Detect which cell encompasses the target text, then output its [X, Y] center coordinate. 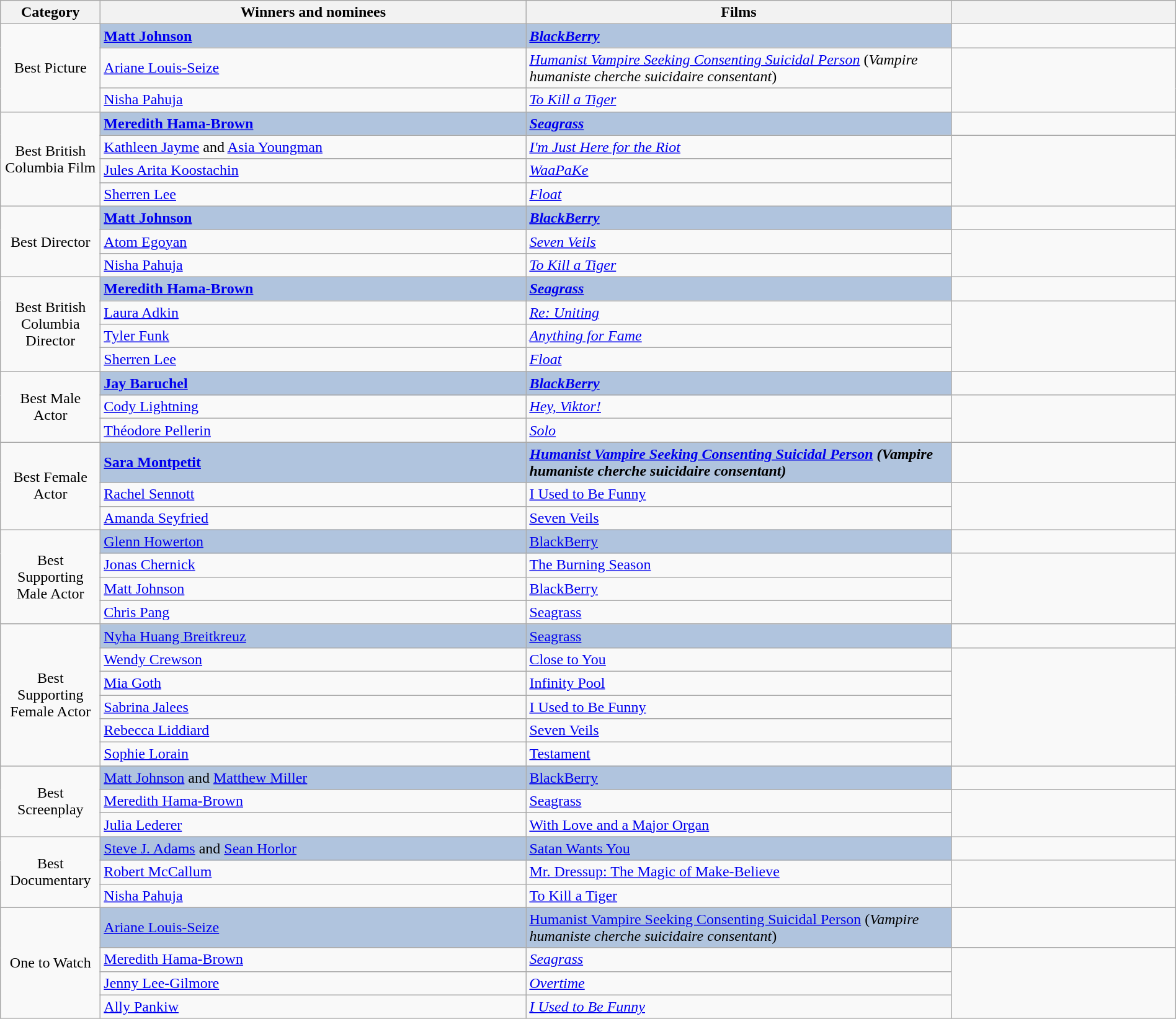
Best Supporting Female Actor [51, 695]
Amanda Seyfried [313, 518]
Best Director [51, 241]
WaaPaKe [739, 171]
Best Female Actor [51, 486]
Jonas Chernick [313, 565]
Infinity Pool [739, 683]
Rachel Sennott [313, 494]
Glenn Howerton [313, 541]
One to Watch [51, 963]
Théodore Pellerin [313, 430]
Atom Egoyan [313, 241]
Jules Arita Koostachin [313, 171]
Rebecca Liddiard [313, 731]
Best British Columbia Film [51, 159]
Best Picture [51, 68]
Tyler Funk [313, 336]
Category [51, 12]
Re: Uniting [739, 312]
Best Screenplay [51, 801]
Best Male Actor [51, 407]
Julia Lederer [313, 825]
Overtime [739, 983]
The Burning Season [739, 565]
Satan Wants You [739, 848]
Laura Adkin [313, 312]
Chris Pang [313, 612]
Films [739, 12]
Steve J. Adams and Sean Horlor [313, 848]
Jay Baruchel [313, 383]
Close to You [739, 659]
With Love and a Major Organ [739, 825]
Sophie Lorain [313, 754]
Kathleen Jayme and Asia Youngman [313, 147]
Mr. Dressup: The Magic of Make-Believe [739, 872]
Sabrina Jalees [313, 706]
Ally Pankiw [313, 1007]
Anything for Fame [739, 336]
Nyha Huang Breitkreuz [313, 636]
Mia Goth [313, 683]
Winners and nominees [313, 12]
Matt Johnson and Matthew Miller [313, 778]
Best Documentary [51, 872]
Robert McCallum [313, 872]
I'm Just Here for the Riot [739, 147]
Testament [739, 754]
Hey, Viktor! [739, 407]
Best Supporting Male Actor [51, 577]
Solo [739, 430]
Cody Lightning [313, 407]
Jenny Lee-Gilmore [313, 983]
Best British Columbia Director [51, 324]
Sara Montpetit [313, 463]
Wendy Crewson [313, 659]
